Pinpoint the cell where the given text exists, returning its (x, y) midpoint coordinate. 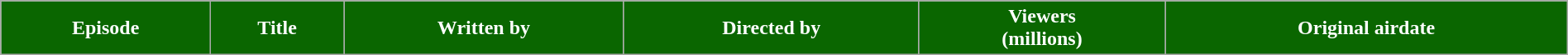
Episode (106, 28)
Title (278, 28)
Written by (485, 28)
Viewers(millions) (1042, 28)
Original airdate (1366, 28)
Directed by (771, 28)
